Find where the given text appears and provide that cell's center as [x, y] coordinate. 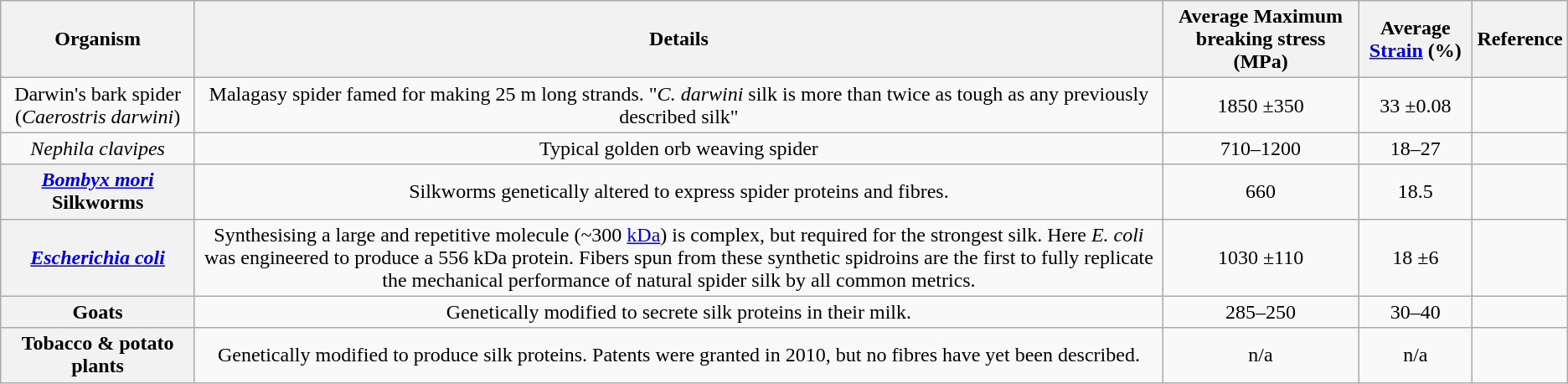
Genetically modified to produce silk proteins. Patents were granted in 2010, but no fibres have yet been described. [678, 355]
Tobacco & potato plants [98, 355]
Bombyx mori Silkworms [98, 191]
Organism [98, 39]
Nephila clavipes [98, 148]
660 [1260, 191]
Reference [1519, 39]
1850 ±350 [1260, 106]
Goats [98, 312]
Silkworms genetically altered to express spider proteins and fibres. [678, 191]
Typical golden orb weaving spider [678, 148]
18–27 [1416, 148]
Genetically modified to secrete silk proteins in their milk. [678, 312]
Average Strain (%) [1416, 39]
Details [678, 39]
33 ±0.08 [1416, 106]
Darwin's bark spider (Caerostris darwini) [98, 106]
30–40 [1416, 312]
710–1200 [1260, 148]
18.5 [1416, 191]
Escherichia coli [98, 257]
Malagasy spider famed for making 25 m long strands. "C. darwini silk is more than twice as tough as any previously described silk" [678, 106]
285–250 [1260, 312]
Average Maximum breaking stress (MPa) [1260, 39]
18 ±6 [1416, 257]
1030 ±110 [1260, 257]
